Provide the [x, y] coordinate of the cell's center where the given text is located.  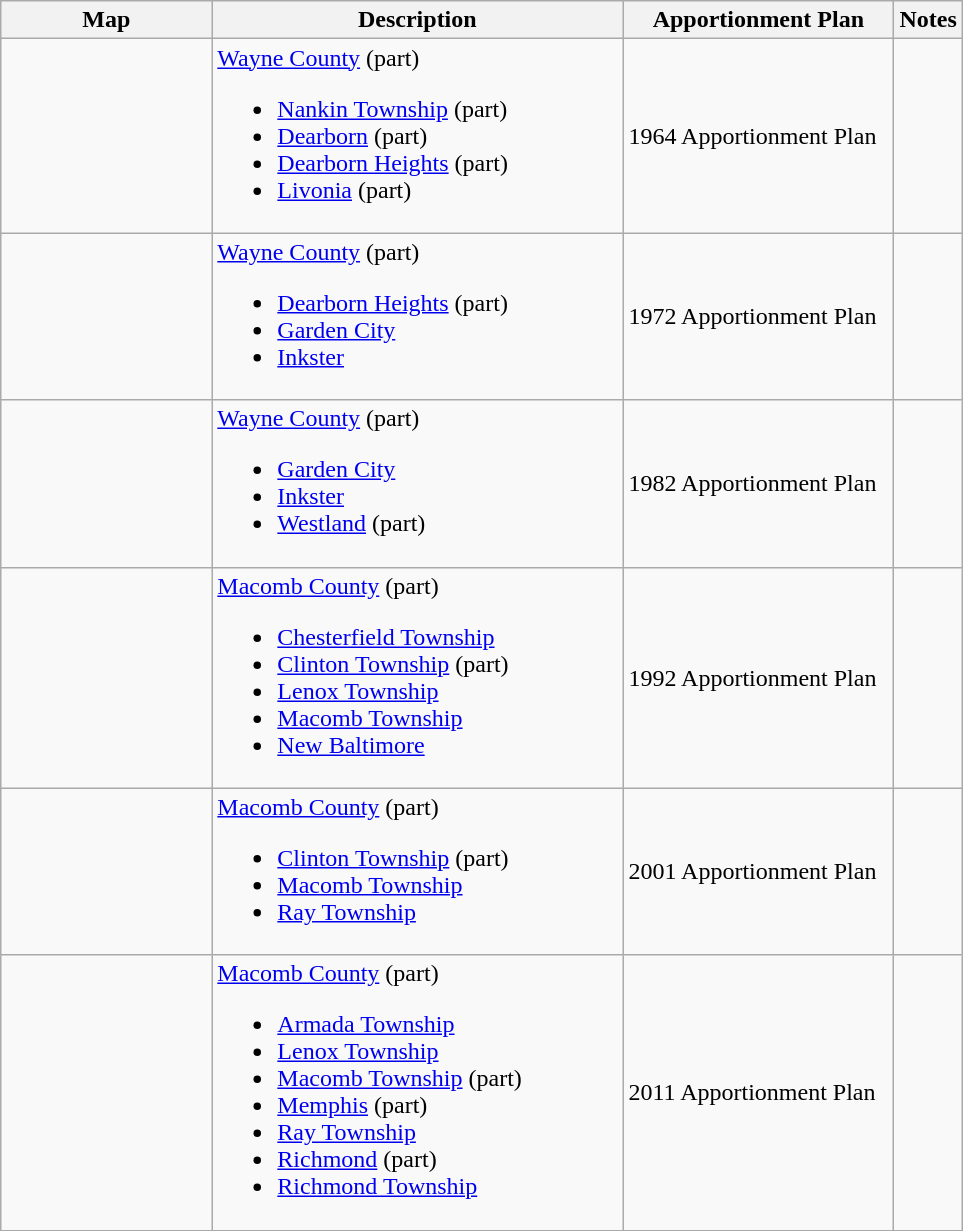
Macomb County (part)Armada TownshipLenox TownshipMacomb Township (part)Memphis (part)Ray TownshipRichmond (part)Richmond Township [418, 1092]
2001 Apportionment Plan [758, 872]
Description [418, 20]
Wayne County (part)Garden CityInksterWestland (part) [418, 484]
Wayne County (part)Nankin Township (part)Dearborn (part)Dearborn Heights (part)Livonia (part) [418, 136]
1964 Apportionment Plan [758, 136]
Notes [928, 20]
1992 Apportionment Plan [758, 678]
Macomb County (part)Clinton Township (part)Macomb TownshipRay Township [418, 872]
Map [106, 20]
Wayne County (part)Dearborn Heights (part)Garden CityInkster [418, 316]
Macomb County (part)Chesterfield TownshipClinton Township (part)Lenox TownshipMacomb TownshipNew Baltimore [418, 678]
1972 Apportionment Plan [758, 316]
1982 Apportionment Plan [758, 484]
2011 Apportionment Plan [758, 1092]
Apportionment Plan [758, 20]
